For the text-containing cell, return its midpoint in (x, y) coordinate format. 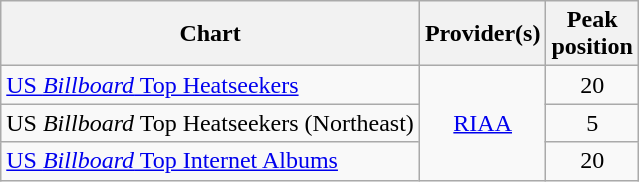
Provider(s) (482, 34)
Peakposition (592, 34)
5 (592, 123)
US Billboard Top Heatseekers (210, 85)
RIAA (482, 123)
Chart (210, 34)
US Billboard Top Heatseekers (Northeast) (210, 123)
US Billboard Top Internet Albums (210, 161)
